Find where the given text appears and provide that cell's center as (x, y) coordinate. 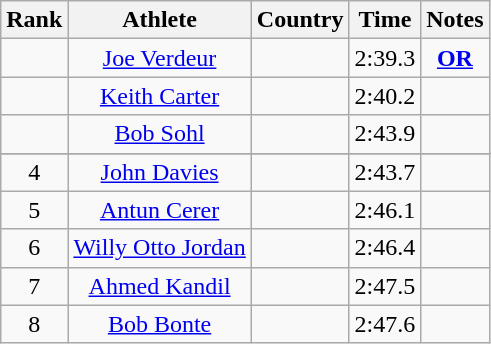
John Davies (160, 172)
Antun Cerer (160, 210)
8 (34, 324)
4 (34, 172)
2:46.4 (385, 248)
Bob Sohl (160, 134)
7 (34, 286)
Ahmed Kandil (160, 286)
Joe Verdeur (160, 58)
2:47.6 (385, 324)
Notes (455, 20)
2:43.9 (385, 134)
6 (34, 248)
Athlete (160, 20)
2:40.2 (385, 96)
Rank (34, 20)
2:43.7 (385, 172)
2:46.1 (385, 210)
Bob Bonte (160, 324)
OR (455, 58)
2:47.5 (385, 286)
Time (385, 20)
Willy Otto Jordan (160, 248)
2:39.3 (385, 58)
Keith Carter (160, 96)
Country (300, 20)
5 (34, 210)
